Identify which cell holds the provided text, then report its [X, Y] central coordinate. 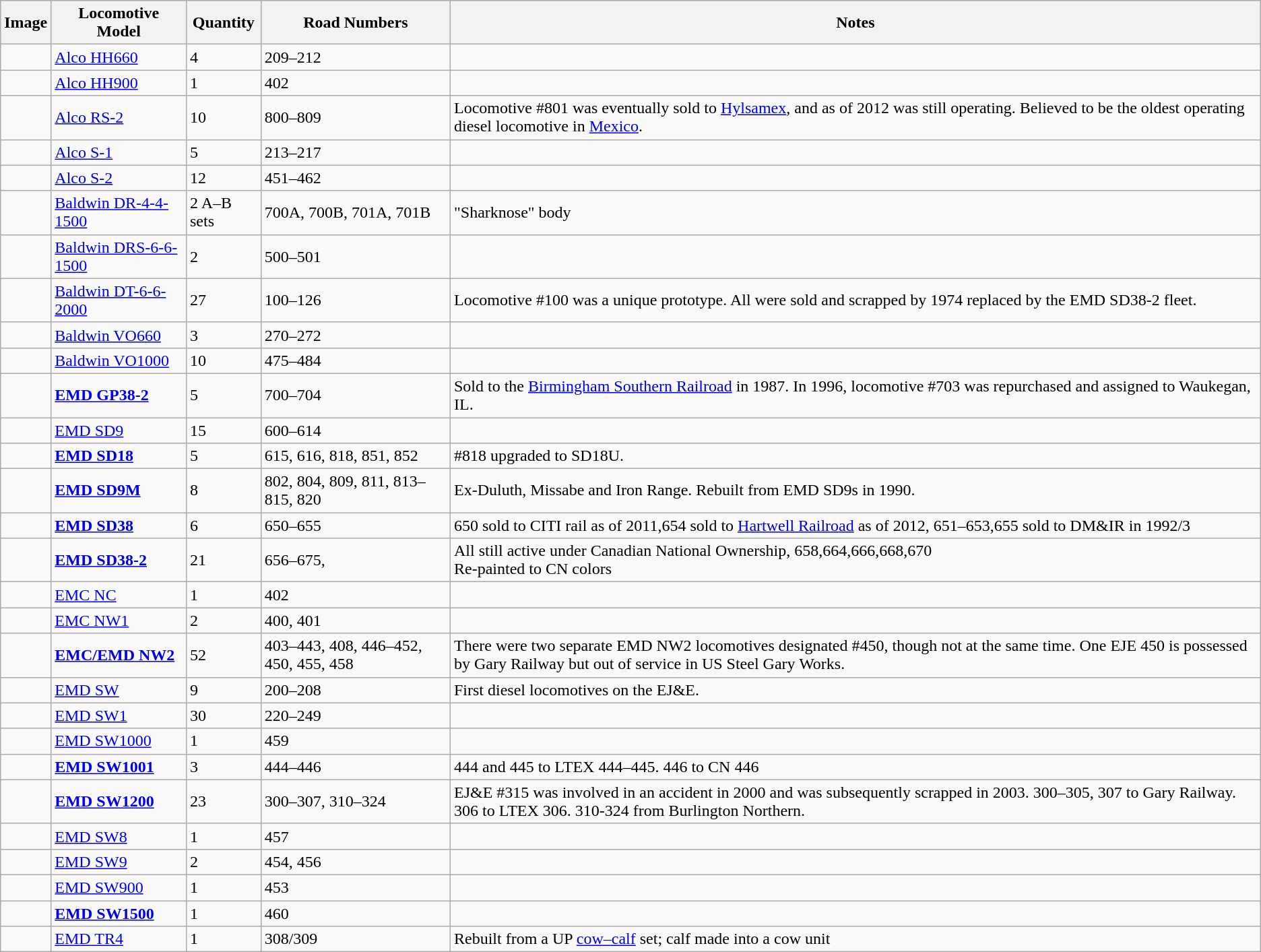
12 [224, 178]
451–462 [356, 178]
444 and 445 to LTEX 444–445. 446 to CN 446 [855, 767]
454, 456 [356, 862]
Baldwin VO1000 [119, 360]
EMC/EMD NW2 [119, 655]
220–249 [356, 716]
800–809 [356, 117]
Locomotive #100 was a unique prototype. All were sold and scrapped by 1974 replaced by the EMD SD38-2 fleet. [855, 300]
Ex-Duluth, Missabe and Iron Range. Rebuilt from EMD SD9s in 1990. [855, 490]
Alco HH900 [119, 83]
475–484 [356, 360]
8 [224, 490]
EMD GP38-2 [119, 395]
459 [356, 741]
Road Numbers [356, 23]
EMD SW1 [119, 716]
"Sharknose" body [855, 213]
Locomotive #801 was eventually sold to Hylsamex, and as of 2012 was still operating. Believed to be the oldest operating diesel locomotive in Mexico. [855, 117]
300–307, 310–324 [356, 802]
Locomotive Model [119, 23]
EMD SW8 [119, 836]
700–704 [356, 395]
656–675, [356, 561]
Image [26, 23]
Rebuilt from a UP cow–calf set; calf made into a cow unit [855, 939]
Baldwin VO660 [119, 335]
27 [224, 300]
6 [224, 526]
EMD SD9M [119, 490]
52 [224, 655]
Baldwin DT-6-6-2000 [119, 300]
Alco RS-2 [119, 117]
EMD SD18 [119, 456]
700A, 700B, 701A, 701B [356, 213]
650–655 [356, 526]
First diesel locomotives on the EJ&E. [855, 690]
4 [224, 57]
EMD SD9 [119, 431]
2 A–B sets [224, 213]
308/309 [356, 939]
23 [224, 802]
EMD TR4 [119, 939]
Baldwin DR-4-4-1500 [119, 213]
EMD SW1000 [119, 741]
All still active under Canadian National Ownership, 658,664,666,668,670Re-painted to CN colors [855, 561]
213–217 [356, 152]
#818 upgraded to SD18U. [855, 456]
EMD SW900 [119, 887]
400, 401 [356, 621]
200–208 [356, 690]
500–501 [356, 256]
457 [356, 836]
9 [224, 690]
802, 804, 809, 811, 813–815, 820 [356, 490]
460 [356, 913]
Alco S-2 [119, 178]
Alco S-1 [119, 152]
EMD SW1500 [119, 913]
EMD SW1200 [119, 802]
Sold to the Birmingham Southern Railroad in 1987. In 1996, locomotive #703 was repurchased and assigned to Waukegan, IL. [855, 395]
100–126 [356, 300]
270–272 [356, 335]
600–614 [356, 431]
615, 616, 818, 851, 852 [356, 456]
15 [224, 431]
209–212 [356, 57]
30 [224, 716]
444–446 [356, 767]
EMC NW1 [119, 621]
EMD SD38 [119, 526]
EMC NC [119, 595]
Notes [855, 23]
Baldwin DRS-6-6-1500 [119, 256]
EMD SW1001 [119, 767]
Alco HH660 [119, 57]
403–443, 408, 446–452, 450, 455, 458 [356, 655]
650 sold to CITI rail as of 2011,654 sold to Hartwell Railroad as of 2012, 651–653,655 sold to DM&IR in 1992/3 [855, 526]
EMD SW [119, 690]
Quantity [224, 23]
EMD SW9 [119, 862]
453 [356, 887]
EMD SD38-2 [119, 561]
21 [224, 561]
